From the cell containing the given text, extract its center point as [x, y] coordinate. 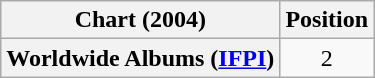
Worldwide Albums (IFPI) [140, 58]
Chart (2004) [140, 20]
Position [327, 20]
2 [327, 58]
